Find where the given text appears and provide that cell's center as (X, Y) coordinate. 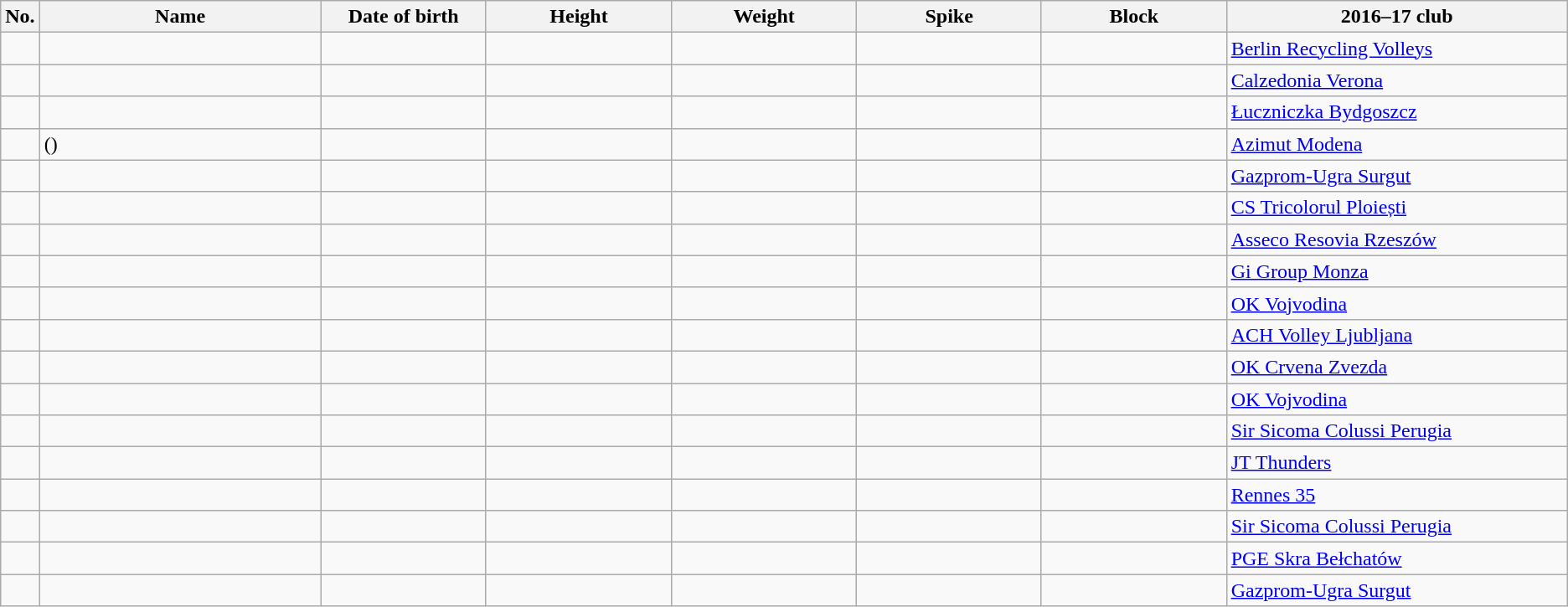
Gi Group Monza (1397, 271)
Asseco Resovia Rzeszów (1397, 239)
Calzedonia Verona (1397, 80)
Name (180, 17)
Łuczniczka Bydgoszcz (1397, 112)
() (180, 144)
CS Tricolorul Ploiești (1397, 208)
Rennes 35 (1397, 495)
OK Crvena Zvezda (1397, 367)
ACH Volley Ljubljana (1397, 335)
No. (20, 17)
PGE Skra Bełchatów (1397, 558)
Weight (764, 17)
Date of birth (404, 17)
Berlin Recycling Volleys (1397, 49)
Azimut Modena (1397, 144)
Height (578, 17)
2016–17 club (1397, 17)
Spike (950, 17)
Block (1134, 17)
JT Thunders (1397, 463)
